Search for the cell housing the specified text and yield its [x, y] center coordinate. 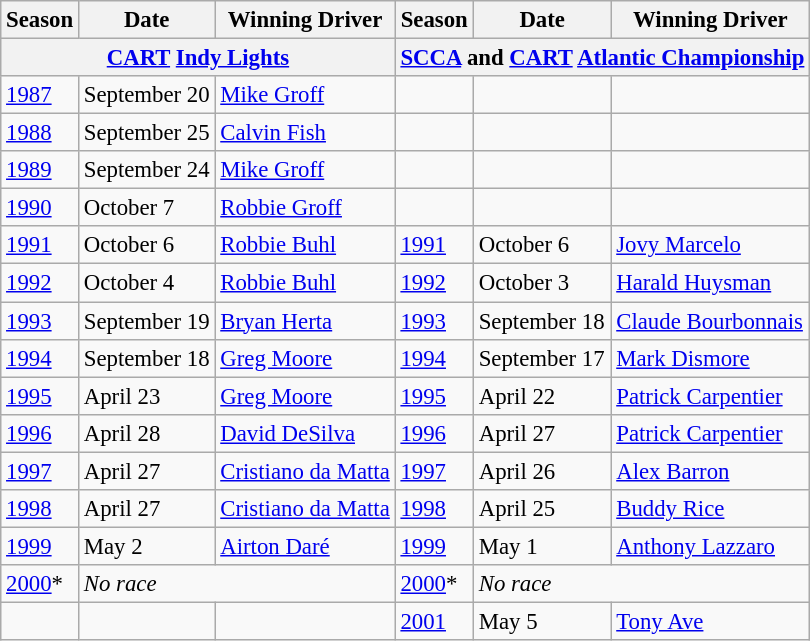
1987 [40, 95]
SCCA and CART Atlantic Championship [602, 58]
May 2 [146, 546]
Bryan Herta [305, 321]
1988 [40, 133]
April 22 [542, 396]
Robbie Groff [305, 208]
October 3 [542, 283]
Calvin Fish [305, 133]
May 5 [542, 621]
April 28 [146, 433]
Mark Dismore [710, 358]
October 4 [146, 283]
Anthony Lazzaro [710, 546]
David DeSilva [305, 433]
Airton Daré [305, 546]
1989 [40, 170]
September 24 [146, 170]
Claude Bourbonnais [710, 321]
April 25 [542, 509]
2001 [434, 621]
1990 [40, 208]
Alex Barron [710, 471]
September 20 [146, 95]
Buddy Rice [710, 509]
September 19 [146, 321]
September 17 [542, 358]
September 25 [146, 133]
May 1 [542, 546]
Tony Ave [710, 621]
April 23 [146, 396]
Jovy Marcelo [710, 245]
Harald Huysman [710, 283]
October 7 [146, 208]
CART Indy Lights [198, 58]
April 26 [542, 471]
